Determine the [x, y] coordinate at the center of the cell enclosing the given text.  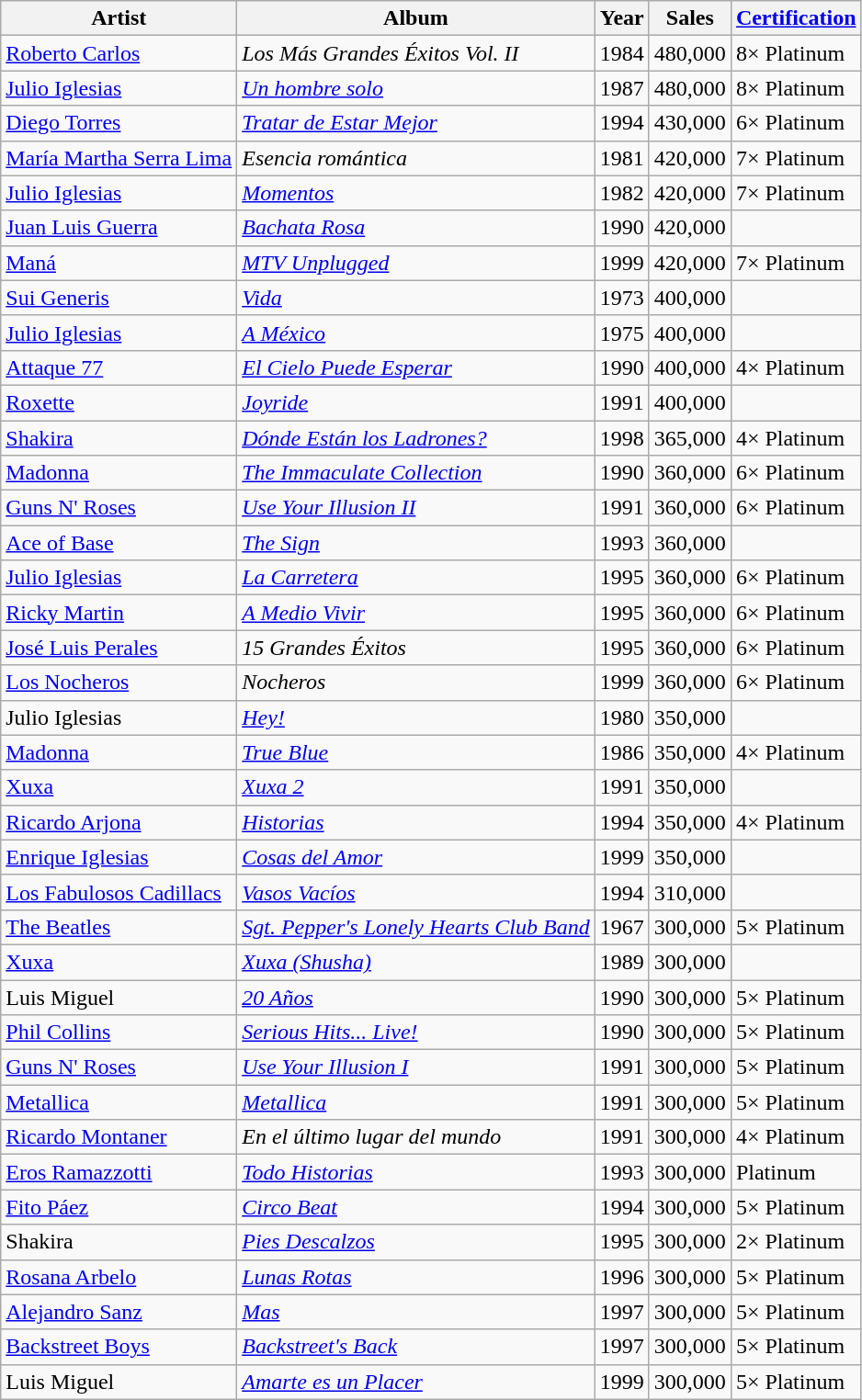
Phil Collins [119, 1033]
1982 [621, 193]
Platinum [796, 1172]
Los Nocheros [119, 683]
Eros Ramazzotti [119, 1172]
Sales [689, 18]
15 Grandes Éxitos [416, 648]
Cosas del Amor [416, 857]
Vasos Vacíos [416, 892]
Circo Beat [416, 1207]
MTV Unplugged [416, 263]
Un hombre solo [416, 88]
Nocheros [416, 683]
Backstreet's Back [416, 1347]
Ricardo Montaner [119, 1137]
430,000 [689, 123]
Pies Descalzos [416, 1242]
Attaque 77 [119, 367]
Todo Historias [416, 1172]
Tratar de Estar Mejor [416, 123]
Serious Hits... Live! [416, 1033]
Ricardo Arjona [119, 822]
Bachata Rosa [416, 228]
Mas [416, 1312]
A México [416, 333]
Backstreet Boys [119, 1347]
365,000 [689, 438]
Roxette [119, 402]
1980 [621, 717]
Los Fabulosos Cadillacs [119, 892]
María Martha Serra Lima [119, 158]
Year [621, 18]
Lunas Rotas [416, 1277]
The Immaculate Collection [416, 473]
Alejandro Sanz [119, 1312]
La Carretera [416, 578]
20 Años [416, 997]
Certification [796, 18]
Historias [416, 822]
1973 [621, 298]
A Medio Vivir [416, 613]
Vida [416, 298]
310,000 [689, 892]
Amarte es un Placer [416, 1382]
1998 [621, 438]
Enrique Iglesias [119, 857]
2× Platinum [796, 1242]
1975 [621, 333]
Ricky Martin [119, 613]
Dónde Están los Ladrones? [416, 438]
En el último lugar del mundo [416, 1137]
Sui Generis [119, 298]
The Beatles [119, 927]
El Cielo Puede Esperar [416, 367]
Use Your Illusion I [416, 1067]
Album [416, 18]
Maná [119, 263]
1986 [621, 752]
Esencia romántica [416, 158]
The Sign [416, 543]
Los Más Grandes Éxitos Vol. II [416, 53]
José Luis Perales [119, 648]
Use Your Illusion II [416, 508]
Roberto Carlos [119, 53]
1996 [621, 1277]
Ace of Base [119, 543]
1987 [621, 88]
Rosana Arbelo [119, 1277]
Momentos [416, 193]
1967 [621, 927]
Artist [119, 18]
1984 [621, 53]
Diego Torres [119, 123]
Juan Luis Guerra [119, 228]
Xuxa (Shusha) [416, 962]
Hey! [416, 717]
1981 [621, 158]
True Blue [416, 752]
1989 [621, 962]
Fito Páez [119, 1207]
Sgt. Pepper's Lonely Hearts Club Band [416, 927]
Joyride [416, 402]
Xuxa 2 [416, 787]
